Locate the cell with the specified text and output its [X, Y] center coordinate. 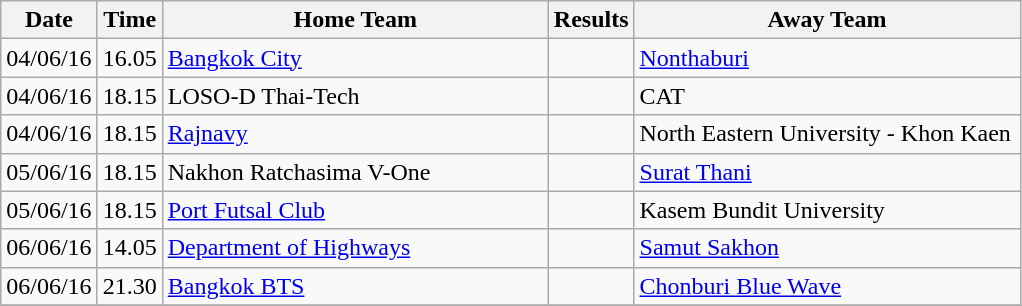
14.05 [130, 248]
Surat Thani [827, 172]
Results [591, 20]
Nakhon Ratchasima V-One [355, 172]
Time [130, 20]
Nonthaburi [827, 58]
Home Team [355, 20]
Date [49, 20]
CAT [827, 96]
Bangkok BTS [355, 286]
Samut Sakhon [827, 248]
LOSO-D Thai-Tech [355, 96]
North Eastern University - Khon Kaen [827, 134]
Rajnavy [355, 134]
Port Futsal Club [355, 210]
Bangkok City [355, 58]
16.05 [130, 58]
21.30 [130, 286]
Department of Highways [355, 248]
Away Team [827, 20]
Kasem Bundit University [827, 210]
Chonburi Blue Wave [827, 286]
